From the cell containing the given text, extract its center point as (X, Y) coordinate. 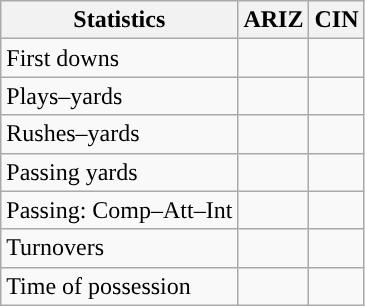
ARIZ (274, 20)
Passing: Comp–Att–Int (120, 210)
First downs (120, 58)
Time of possession (120, 286)
Passing yards (120, 172)
Turnovers (120, 248)
Rushes–yards (120, 134)
Statistics (120, 20)
CIN (336, 20)
Plays–yards (120, 96)
